Output the (x, y) coordinate of the center of the cell containing the given text.  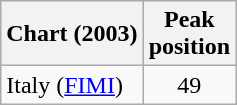
Chart (2003) (72, 34)
Peakposition (189, 34)
49 (189, 85)
Italy (FIMI) (72, 85)
